Determine the (x, y) coordinate at the center of the cell enclosing the given text.  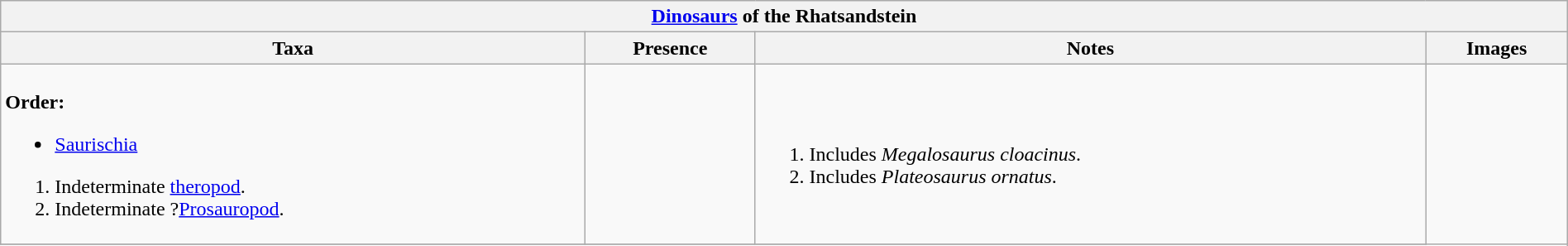
Taxa (293, 48)
Presence (670, 48)
Order:SaurischiaIndeterminate theropod.Indeterminate ?Prosauropod. (293, 154)
Notes (1090, 48)
Images (1497, 48)
Includes Megalosaurus cloacinus.Includes Plateosaurus ornatus. (1090, 154)
Dinosaurs of the Rhatsandstein (784, 17)
